From the cell containing the given text, extract its center point as (x, y) coordinate. 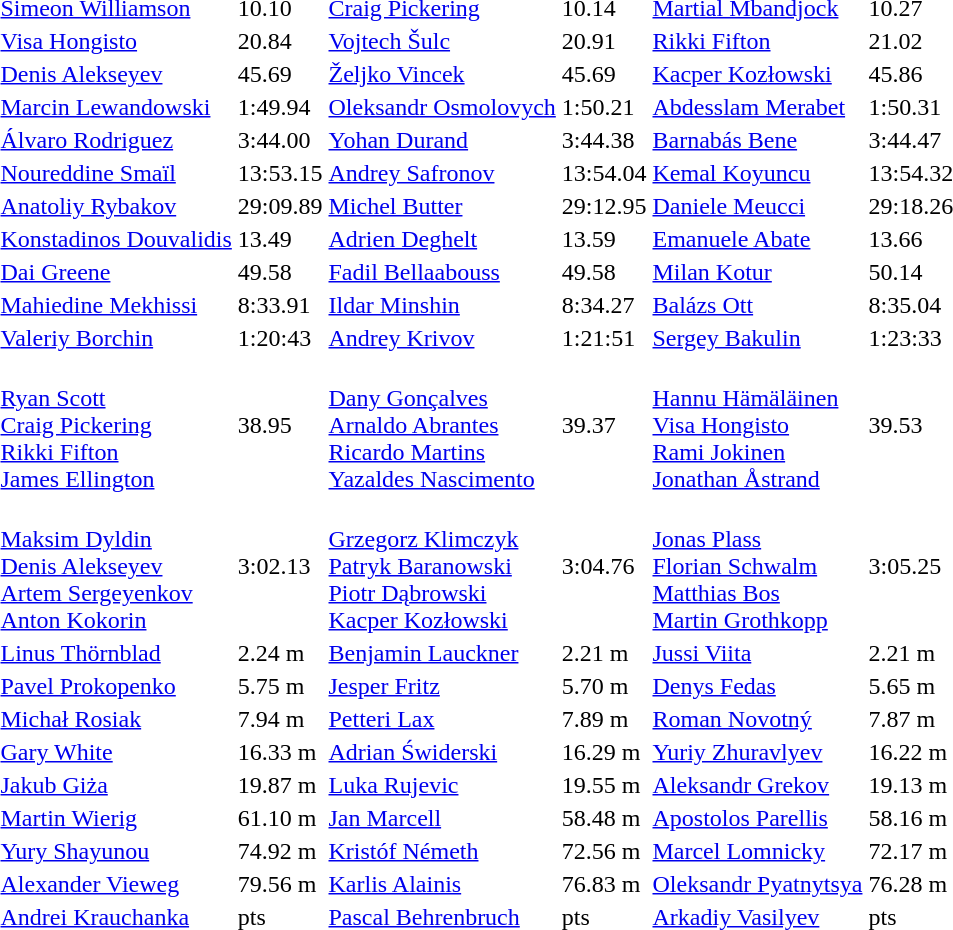
7.89 m (604, 719)
Karlis Alainis (442, 884)
Michel Butter (442, 206)
3:44.38 (604, 140)
39.37 (604, 425)
61.10 m (280, 818)
Jan Marcell (442, 818)
13:54.04 (604, 173)
58.48 m (604, 818)
Kemal Koyuncu (758, 173)
Adrian Świderski (442, 752)
8:34.27 (604, 305)
79.56 m (280, 884)
29:09.89 (280, 206)
38.95 (280, 425)
1:21:51 (604, 338)
19.87 m (280, 785)
Aleksandr Grekov (758, 785)
Sergey Bakulin (758, 338)
1:49.94 (280, 107)
Marcel Lomnicky (758, 851)
3:44.00 (280, 140)
1:20:43 (280, 338)
Milan Kotur (758, 272)
29:12.95 (604, 206)
Adrien Deghelt (442, 239)
Roman Novotný (758, 719)
Grzegorz Klimczyk Patryk BaranowskiPiotr DąbrowskiKacper Kozłowski (442, 566)
Kristóf Németh (442, 851)
2.21 m (604, 653)
Hannu Hämäläinen Visa HongistoRami JokinenJonathan Åstrand (758, 425)
Barnabás Bene (758, 140)
Željko Vincek (442, 74)
5.70 m (604, 686)
2.24 m (280, 653)
Dany Gonçalves Arnaldo AbrantesRicardo MartinsYazaldes Nascimento (442, 425)
74.92 m (280, 851)
76.83 m (604, 884)
20.91 (604, 41)
Oleksandr Pyatnytsya (758, 884)
Jesper Fritz (442, 686)
Abdesslam Merabet (758, 107)
13.59 (604, 239)
3:02.13 (280, 566)
Jussi Viita (758, 653)
Denys Fedas (758, 686)
Balázs Ott (758, 305)
Kacper Kozłowski (758, 74)
Yohan Durand (442, 140)
20.84 (280, 41)
16.33 m (280, 752)
Benjamin Lauckner (442, 653)
Petteri Lax (442, 719)
13.49 (280, 239)
8:33.91 (280, 305)
7.94 m (280, 719)
Emanuele Abate (758, 239)
5.75 m (280, 686)
Yuriy Zhuravlyev (758, 752)
72.56 m (604, 851)
19.55 m (604, 785)
Rikki Fifton (758, 41)
Luka Rujevic (442, 785)
Ildar Minshin (442, 305)
16.29 m (604, 752)
Oleksandr Osmolovych (442, 107)
Vojtech Šulc (442, 41)
Jonas Plass Florian SchwalmMatthias BosMartin Grothkopp (758, 566)
3:04.76 (604, 566)
13:53.15 (280, 173)
Daniele Meucci (758, 206)
1:50.21 (604, 107)
Apostolos Parellis (758, 818)
Fadil Bellaabouss (442, 272)
Andrey Krivov (442, 338)
Andrey Safronov (442, 173)
